Detect which cell encompasses the target text, then output its (X, Y) center coordinate. 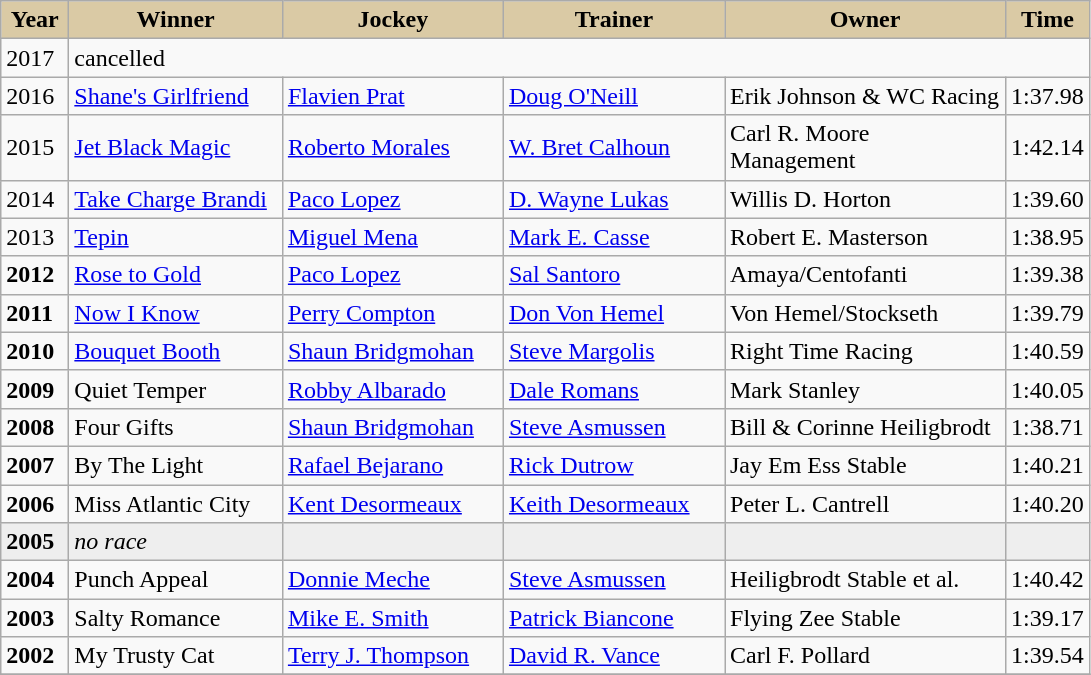
2004 (35, 580)
Doug O'Neill (614, 96)
cancelled (579, 58)
1:40.59 (1048, 351)
1:40.42 (1048, 580)
1:40.21 (1048, 465)
2014 (35, 199)
1:38.95 (1048, 237)
Salty Romance (176, 618)
Flavien Prat (392, 96)
Robby Albarado (392, 389)
Kent Desormeaux (392, 503)
David R. Vance (614, 656)
Right Time Racing (864, 351)
2011 (35, 313)
Steve Margolis (614, 351)
Jockey (392, 20)
Quiet Temper (176, 389)
Winner (176, 20)
Bouquet Booth (176, 351)
My Trusty Cat (176, 656)
Trainer (614, 20)
1:39.38 (1048, 275)
2010 (35, 351)
Heiligbrodt Stable et al. (864, 580)
Year (35, 20)
Willis D. Horton (864, 199)
Erik Johnson & WC Racing (864, 96)
Miguel Mena (392, 237)
2009 (35, 389)
Take Charge Brandi (176, 199)
Dale Romans (614, 389)
2008 (35, 427)
2015 (35, 148)
Terry J. Thompson (392, 656)
Peter L. Cantrell (864, 503)
1:39.54 (1048, 656)
1:38.71 (1048, 427)
Rick Dutrow (614, 465)
2007 (35, 465)
2002 (35, 656)
2017 (35, 58)
1:40.20 (1048, 503)
Rose to Gold (176, 275)
1:37.98 (1048, 96)
By The Light (176, 465)
Jay Em Ess Stable (864, 465)
Jet Black Magic (176, 148)
1:39.60 (1048, 199)
Punch Appeal (176, 580)
Bill & Corinne Heiligbrodt (864, 427)
2012 (35, 275)
Patrick Biancone (614, 618)
Flying Zee Stable (864, 618)
Shane's Girlfriend (176, 96)
Mark Stanley (864, 389)
Amaya/Centofanti (864, 275)
Owner (864, 20)
Carl R. Moore Management (864, 148)
2005 (35, 542)
2016 (35, 96)
Four Gifts (176, 427)
2013 (35, 237)
Carl F. Pollard (864, 656)
1:39.17 (1048, 618)
1:42.14 (1048, 148)
no race (176, 542)
Miss Atlantic City (176, 503)
Sal Santoro (614, 275)
Now I Know (176, 313)
Von Hemel/Stockseth (864, 313)
1:39.79 (1048, 313)
Mark E. Casse (614, 237)
Time (1048, 20)
Perry Compton (392, 313)
Roberto Morales (392, 148)
D. Wayne Lukas (614, 199)
Tepin (176, 237)
1:40.05 (1048, 389)
2006 (35, 503)
Donnie Meche (392, 580)
Keith Desormeaux (614, 503)
Robert E. Masterson (864, 237)
Don Von Hemel (614, 313)
Mike E. Smith (392, 618)
Rafael Bejarano (392, 465)
2003 (35, 618)
W. Bret Calhoun (614, 148)
